Locate the cell with the specified text and output its [X, Y] center coordinate. 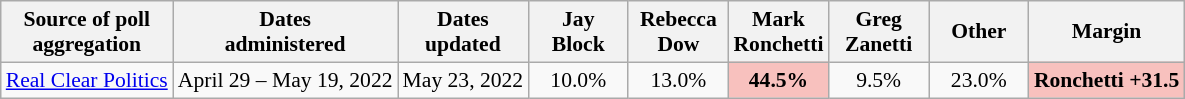
13.0% [678, 80]
Datesupdated [464, 32]
9.5% [879, 80]
23.0% [979, 80]
May 23, 2022 [464, 80]
Datesadministered [286, 32]
44.5% [778, 80]
RebeccaDow [678, 32]
Other [979, 32]
Real Clear Politics [87, 80]
GregZanetti [879, 32]
10.0% [578, 80]
Source of pollaggregation [87, 32]
JayBlock [578, 32]
MarkRonchetti [778, 32]
Ronchetti +31.5 [1107, 80]
April 29 – May 19, 2022 [286, 80]
Margin [1107, 32]
